Locate the cell with the specified text and output its (x, y) center coordinate. 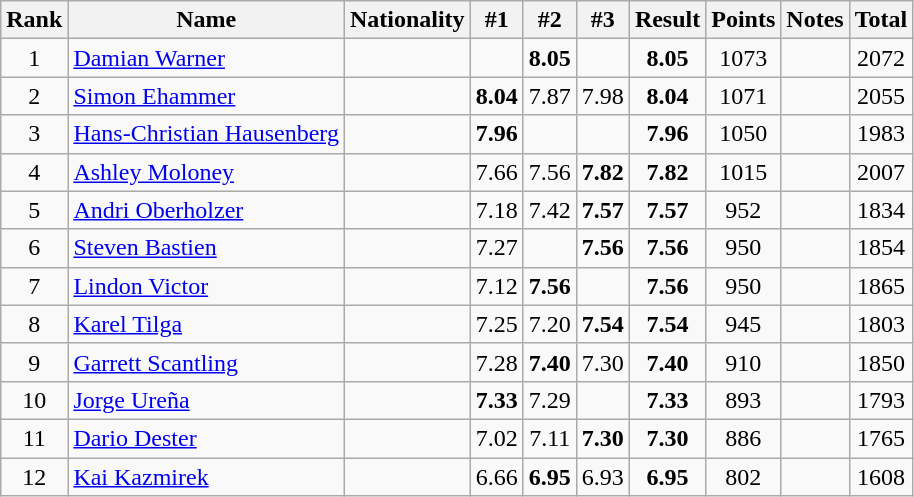
910 (744, 362)
Rank (34, 20)
Steven Bastien (206, 248)
Damian Warner (206, 58)
4 (34, 172)
7.12 (496, 286)
Hans-Christian Hausenberg (206, 134)
5 (34, 210)
7.18 (496, 210)
1608 (881, 477)
Simon Ehammer (206, 96)
2072 (881, 58)
7.02 (496, 438)
1793 (881, 400)
1 (34, 58)
7.87 (550, 96)
1765 (881, 438)
Ashley Moloney (206, 172)
7.66 (496, 172)
2007 (881, 172)
6.66 (496, 477)
3 (34, 134)
7.42 (550, 210)
1050 (744, 134)
1850 (881, 362)
Notes (815, 20)
1073 (744, 58)
11 (34, 438)
7 (34, 286)
7.25 (496, 324)
1015 (744, 172)
7.11 (550, 438)
1854 (881, 248)
Name (206, 20)
886 (744, 438)
7.28 (496, 362)
Kai Kazmirek (206, 477)
2 (34, 96)
2055 (881, 96)
6.93 (602, 477)
952 (744, 210)
1803 (881, 324)
Result (667, 20)
1865 (881, 286)
7.98 (602, 96)
6 (34, 248)
Nationality (407, 20)
7.20 (550, 324)
#2 (550, 20)
9 (34, 362)
Karel Tilga (206, 324)
12 (34, 477)
1071 (744, 96)
Total (881, 20)
#1 (496, 20)
Garrett Scantling (206, 362)
1834 (881, 210)
Dario Dester (206, 438)
7.29 (550, 400)
7.27 (496, 248)
Lindon Victor (206, 286)
893 (744, 400)
8 (34, 324)
10 (34, 400)
Andri Oberholzer (206, 210)
945 (744, 324)
Jorge Ureña (206, 400)
1983 (881, 134)
Points (744, 20)
802 (744, 477)
#3 (602, 20)
